Capture the cell that displays the provided text and extract its (X, Y) central coordinate. 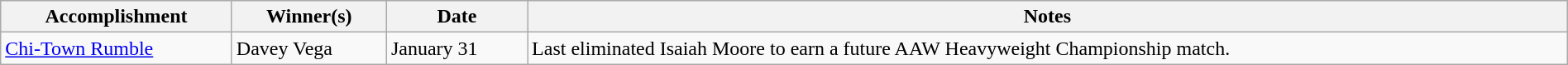
Accomplishment (117, 17)
Davey Vega (309, 48)
Chi-Town Rumble (117, 48)
Winner(s) (309, 17)
Last eliminated Isaiah Moore to earn a future AAW Heavyweight Championship match. (1048, 48)
Date (457, 17)
January 31 (457, 48)
Notes (1048, 17)
